Determine the [x, y] coordinate at the center of the cell enclosing the given text.  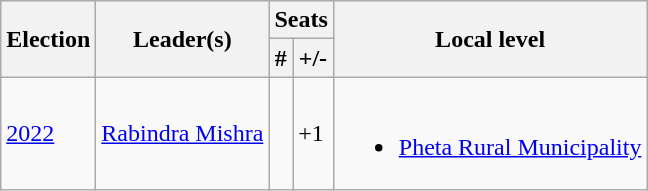
2022 [48, 134]
Election [48, 39]
Rabindra Mishra [182, 134]
Leader(s) [182, 39]
Local level [490, 39]
Seats [301, 20]
Pheta Rural Municipality [490, 134]
# [281, 58]
+1 [314, 134]
+/- [314, 58]
